Provide the (X, Y) coordinate of the cell's center where the given text is located.  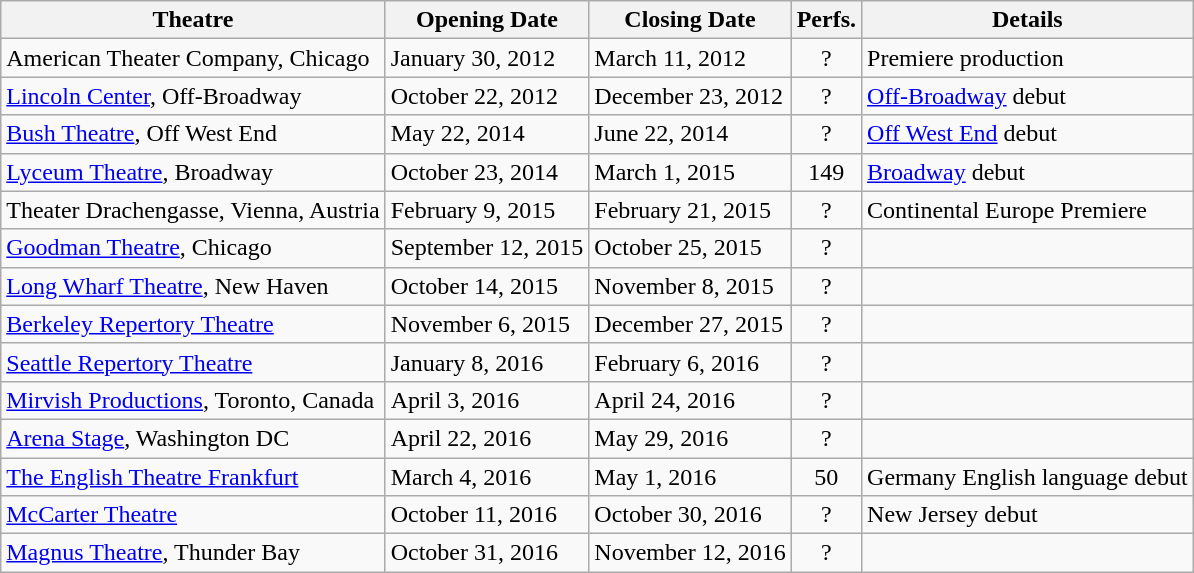
May 29, 2016 (690, 438)
Off West End debut (1028, 134)
Berkeley Repertory Theatre (193, 324)
50 (826, 477)
Long Wharf Theatre, New Haven (193, 286)
October 22, 2012 (487, 96)
February 6, 2016 (690, 362)
October 25, 2015 (690, 248)
Seattle Repertory Theatre (193, 362)
April 22, 2016 (487, 438)
Continental Europe Premiere (1028, 210)
December 27, 2015 (690, 324)
April 3, 2016 (487, 400)
October 14, 2015 (487, 286)
American Theater Company, Chicago (193, 58)
March 11, 2012 (690, 58)
Germany English language debut (1028, 477)
February 21, 2015 (690, 210)
November 12, 2016 (690, 553)
Goodman Theatre, Chicago (193, 248)
Theatre (193, 20)
Premiere production (1028, 58)
September 12, 2015 (487, 248)
October 30, 2016 (690, 515)
May 22, 2014 (487, 134)
Lincoln Center, Off-Broadway (193, 96)
Off-Broadway debut (1028, 96)
December 23, 2012 (690, 96)
Opening Date (487, 20)
October 11, 2016 (487, 515)
Magnus Theatre, Thunder Bay (193, 553)
Bush Theatre, Off West End (193, 134)
The English Theatre Frankfurt (193, 477)
November 6, 2015 (487, 324)
Closing Date (690, 20)
November 8, 2015 (690, 286)
October 31, 2016 (487, 553)
April 24, 2016 (690, 400)
May 1, 2016 (690, 477)
March 4, 2016 (487, 477)
March 1, 2015 (690, 172)
January 30, 2012 (487, 58)
October 23, 2014 (487, 172)
149 (826, 172)
Lyceum Theatre, Broadway (193, 172)
Arena Stage, Washington DC (193, 438)
Mirvish Productions, Toronto, Canada (193, 400)
February 9, 2015 (487, 210)
Details (1028, 20)
Perfs. (826, 20)
Broadway debut (1028, 172)
January 8, 2016 (487, 362)
New Jersey debut (1028, 515)
June 22, 2014 (690, 134)
McCarter Theatre (193, 515)
Theater Drachengasse, Vienna, Austria (193, 210)
